Identify which cell holds the provided text, then report its (X, Y) central coordinate. 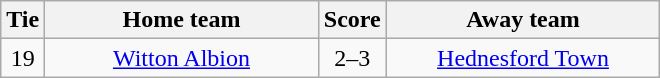
Hednesford Town (523, 58)
Away team (523, 20)
Witton Albion (182, 58)
Tie (23, 20)
Score (352, 20)
2–3 (352, 58)
19 (23, 58)
Home team (182, 20)
